Output the [x, y] coordinate of the center of the cell containing the given text.  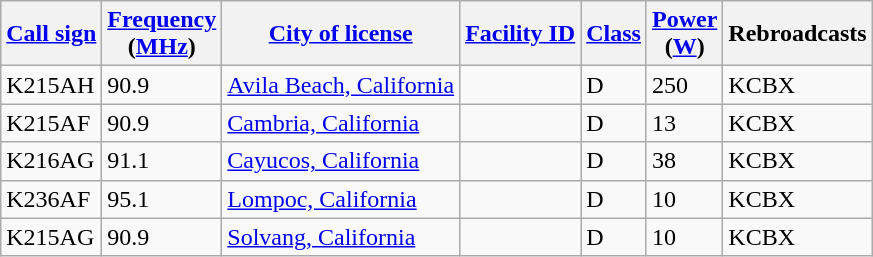
Call sign [52, 34]
Solvang, California [341, 237]
Frequency(MHz) [162, 34]
K215AF [52, 123]
Cambria, California [341, 123]
Power(W) [684, 34]
K215AG [52, 237]
K215AH [52, 85]
95.1 [162, 199]
Cayucos, California [341, 161]
Rebroadcasts [798, 34]
91.1 [162, 161]
Class [614, 34]
Avila Beach, California [341, 85]
Facility ID [520, 34]
250 [684, 85]
38 [684, 161]
Lompoc, California [341, 199]
K216AG [52, 161]
13 [684, 123]
City of license [341, 34]
K236AF [52, 199]
